From the cell containing the given text, extract its center point as (x, y) coordinate. 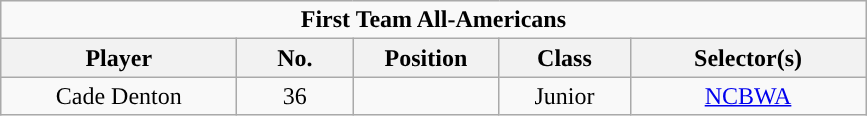
Selector(s) (748, 58)
First Team All-Americans (434, 20)
Player (119, 58)
Class (564, 58)
Junior (564, 96)
Position (426, 58)
NCBWA (748, 96)
36 (295, 96)
Cade Denton (119, 96)
No. (295, 58)
